From the cell containing the given text, extract its center point as [X, Y] coordinate. 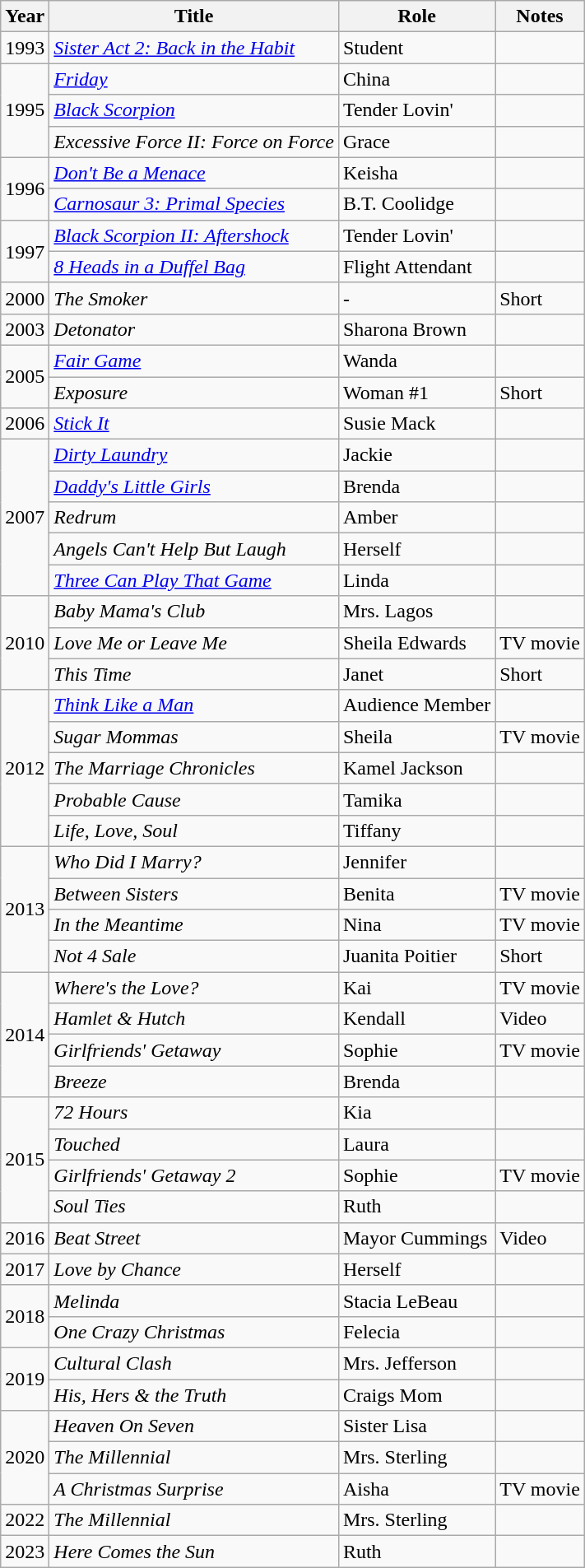
2012 [25, 768]
1997 [25, 251]
Role [416, 16]
Love by Chance [194, 1269]
Woman #1 [416, 393]
2005 [25, 376]
Laura [416, 1144]
Jennifer [416, 862]
Heaven On Seven [194, 1426]
One Crazy Christmas [194, 1332]
Three Can Play That Game [194, 580]
Dirty Laundry [194, 455]
Redrum [194, 518]
2003 [25, 329]
The Marriage Chronicles [194, 768]
2000 [25, 298]
Black Scorpion II: Aftershock [194, 235]
1996 [25, 188]
B.T. Coolidge [416, 204]
2014 [25, 1035]
Sister Lisa [416, 1426]
Soul Ties [194, 1207]
Love Me or Leave Me [194, 643]
Not 4 Sale [194, 956]
Nina [416, 925]
Probable Cause [194, 799]
Sheila [416, 737]
Craigs Mom [416, 1395]
Black Scorpion [194, 110]
Girlfriends' Getaway 2 [194, 1175]
2010 [25, 643]
2013 [25, 909]
Here Comes the Sun [194, 1552]
Daddy's Little Girls [194, 486]
Friday [194, 79]
Exposure [194, 393]
In the Meantime [194, 925]
Keisha [416, 173]
2015 [25, 1160]
Tamika [416, 799]
Sugar Mommas [194, 737]
2018 [25, 1316]
Stick It [194, 424]
Think Like a Man [194, 705]
Kai [416, 988]
Benita [416, 893]
72 Hours [194, 1113]
Hamlet & Hutch [194, 1019]
Year [25, 16]
Linda [416, 580]
Aisha [416, 1489]
2007 [25, 518]
Mrs. Lagos [416, 612]
Title [194, 16]
2019 [25, 1379]
Janet [416, 674]
Kamel Jackson [416, 768]
2020 [25, 1458]
Mrs. Jefferson [416, 1363]
Don't Be a Menace [194, 173]
Who Did I Marry? [194, 862]
A Christmas Surprise [194, 1489]
Susie Mack [416, 424]
2022 [25, 1520]
Where's the Love? [194, 988]
Sharona Brown [416, 329]
Student [416, 48]
Excessive Force II: Force on Force [194, 142]
China [416, 79]
The Smoker [194, 298]
Amber [416, 518]
1995 [25, 110]
Cultural Clash [194, 1363]
This Time [194, 674]
Melinda [194, 1300]
Notes [540, 16]
His, Hers & the Truth [194, 1395]
Mayor Cummings [416, 1238]
Fair Game [194, 361]
2016 [25, 1238]
Between Sisters [194, 893]
1993 [25, 48]
8 Heads in a Duffel Bag [194, 267]
Tiffany [416, 831]
Kia [416, 1113]
2017 [25, 1269]
Wanda [416, 361]
- [416, 298]
Carnosaur 3: Primal Species [194, 204]
Angels Can't Help But Laugh [194, 549]
Grace [416, 142]
Life, Love, Soul [194, 831]
Stacia LeBeau [416, 1300]
2006 [25, 424]
Detonator [194, 329]
Touched [194, 1144]
Baby Mama's Club [194, 612]
Audience Member [416, 705]
Girlfriends' Getaway [194, 1050]
Sister Act 2: Back in the Habit [194, 48]
Juanita Poitier [416, 956]
Felecia [416, 1332]
Sheila Edwards [416, 643]
Jackie [416, 455]
2023 [25, 1552]
Flight Attendant [416, 267]
Kendall [416, 1019]
Breeze [194, 1082]
Beat Street [194, 1238]
